Capture the cell that displays the provided text and extract its (X, Y) central coordinate. 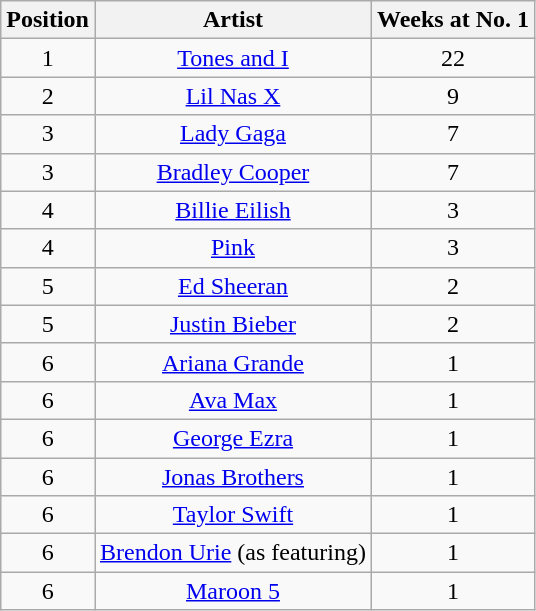
Lil Nas X (232, 96)
Lady Gaga (232, 134)
Ed Sheeran (232, 286)
Billie Eilish (232, 210)
Ariana Grande (232, 362)
Bradley Cooper (232, 172)
9 (452, 96)
George Ezra (232, 438)
Taylor Swift (232, 515)
Artist (232, 20)
Pink (232, 248)
Maroon 5 (232, 591)
Justin Bieber (232, 324)
Position (48, 20)
Brendon Urie (as featuring) (232, 553)
Ava Max (232, 400)
Weeks at No. 1 (452, 20)
Jonas Brothers (232, 477)
22 (452, 58)
Tones and I (232, 58)
